Search for the cell housing the specified text and yield its [X, Y] center coordinate. 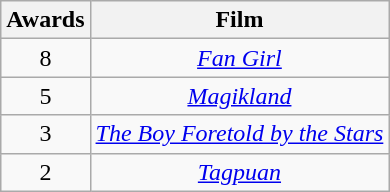
2 [46, 172]
Magikland [240, 96]
Tagpuan [240, 172]
8 [46, 58]
3 [46, 134]
5 [46, 96]
Fan Girl [240, 58]
Film [240, 20]
The Boy Foretold by the Stars [240, 134]
Awards [46, 20]
